Return [x, y] of the center of cell containing provided text 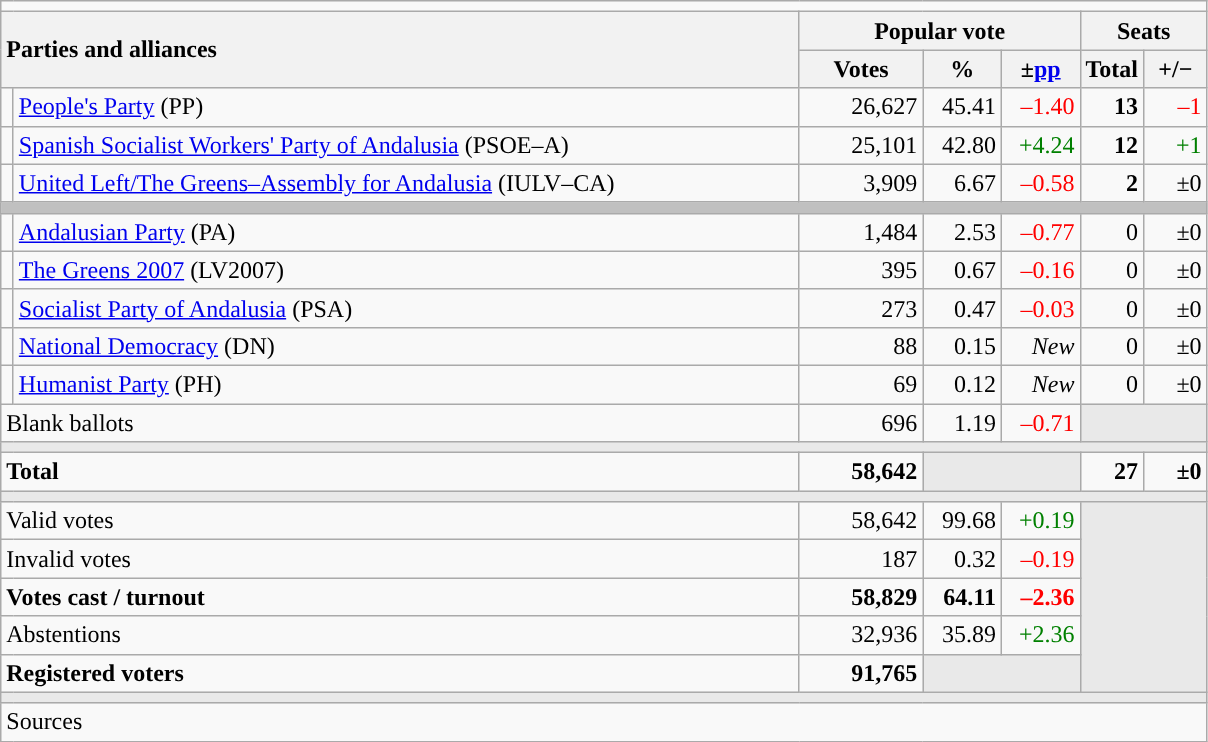
1.19 [962, 423]
–0.71 [1040, 423]
–1.40 [1040, 107]
Popular vote [940, 31]
42.80 [962, 145]
0.12 [962, 384]
People's Party (PP) [406, 107]
Seats [1144, 31]
–0.77 [1040, 232]
–0.16 [1040, 270]
13 [1112, 107]
Blank ballots [400, 423]
–0.58 [1040, 183]
+0.19 [1040, 521]
Sources [604, 722]
88 [861, 346]
+1 [1176, 145]
–2.36 [1040, 597]
25,101 [861, 145]
+2.36 [1040, 635]
64.11 [962, 597]
Humanist Party (PH) [406, 384]
% [962, 69]
Votes [861, 69]
Registered voters [400, 673]
273 [861, 308]
Spanish Socialist Workers' Party of Andalusia (PSOE–A) [406, 145]
395 [861, 270]
69 [861, 384]
99.68 [962, 521]
12 [1112, 145]
6.67 [962, 183]
±pp [1040, 69]
2.53 [962, 232]
58,829 [861, 597]
–0.03 [1040, 308]
91,765 [861, 673]
Abstentions [400, 635]
187 [861, 559]
The Greens 2007 (LV2007) [406, 270]
Parties and alliances [400, 50]
Andalusian Party (PA) [406, 232]
35.89 [962, 635]
United Left/The Greens–Assembly for Andalusia (IULV–CA) [406, 183]
3,909 [861, 183]
–1 [1176, 107]
–0.19 [1040, 559]
0.67 [962, 270]
1,484 [861, 232]
32,936 [861, 635]
Socialist Party of Andalusia (PSA) [406, 308]
696 [861, 423]
Invalid votes [400, 559]
27 [1112, 472]
26,627 [861, 107]
0.47 [962, 308]
National Democracy (DN) [406, 346]
Valid votes [400, 521]
Votes cast / turnout [400, 597]
45.41 [962, 107]
+4.24 [1040, 145]
0.32 [962, 559]
+/− [1176, 69]
2 [1112, 183]
0.15 [962, 346]
